Provide the [x, y] coordinate of the cell's center where the given text is located.  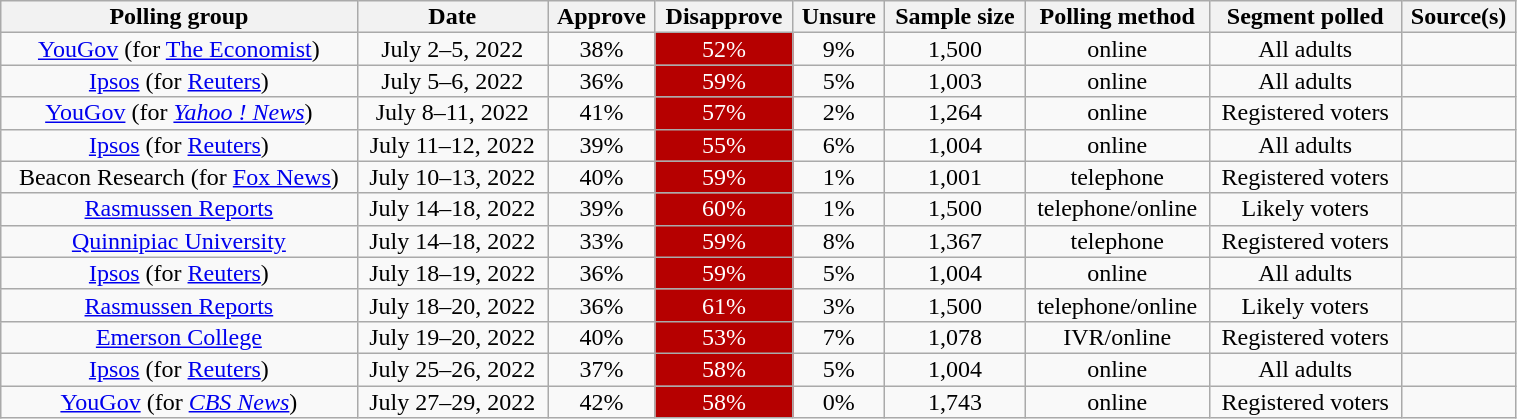
July 11–12, 2022 [452, 145]
Date [452, 17]
52% [724, 49]
1,001 [955, 177]
July 10–13, 2022 [452, 177]
YouGov (for The Economist) [179, 49]
1,003 [955, 81]
Unsure [839, 17]
42% [602, 402]
9% [839, 49]
6% [839, 145]
July 25–26, 2022 [452, 369]
Segment polled [1305, 17]
Source(s) [1458, 17]
July 5–6, 2022 [452, 81]
8% [839, 241]
7% [839, 337]
55% [724, 145]
July 18–19, 2022 [452, 273]
57% [724, 113]
3% [839, 305]
IVR/online [1117, 337]
41% [602, 113]
38% [602, 49]
37% [602, 369]
33% [602, 241]
60% [724, 209]
YouGov (for CBS News) [179, 402]
1,743 [955, 402]
Beacon Research (for Fox News) [179, 177]
61% [724, 305]
Sample size [955, 17]
0% [839, 402]
1,367 [955, 241]
Quinnipiac University [179, 241]
Disapprove [724, 17]
1,264 [955, 113]
YouGov (for Yahoo ! News) [179, 113]
July 27–29, 2022 [452, 402]
53% [724, 337]
Polling method [1117, 17]
1,078 [955, 337]
July 18–20, 2022 [452, 305]
July 19–20, 2022 [452, 337]
Approve [602, 17]
Polling group [179, 17]
July 2–5, 2022 [452, 49]
Emerson College [179, 337]
2% [839, 113]
July 8–11, 2022 [452, 113]
